Output the [x, y] coordinate of the center of the cell containing the given text.  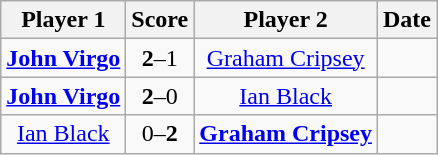
2–0 [160, 96]
2–1 [160, 58]
Player 2 [286, 20]
Date [408, 20]
Score [160, 20]
0–2 [160, 134]
Player 1 [64, 20]
